For the text-containing cell, return its midpoint in [x, y] coordinate format. 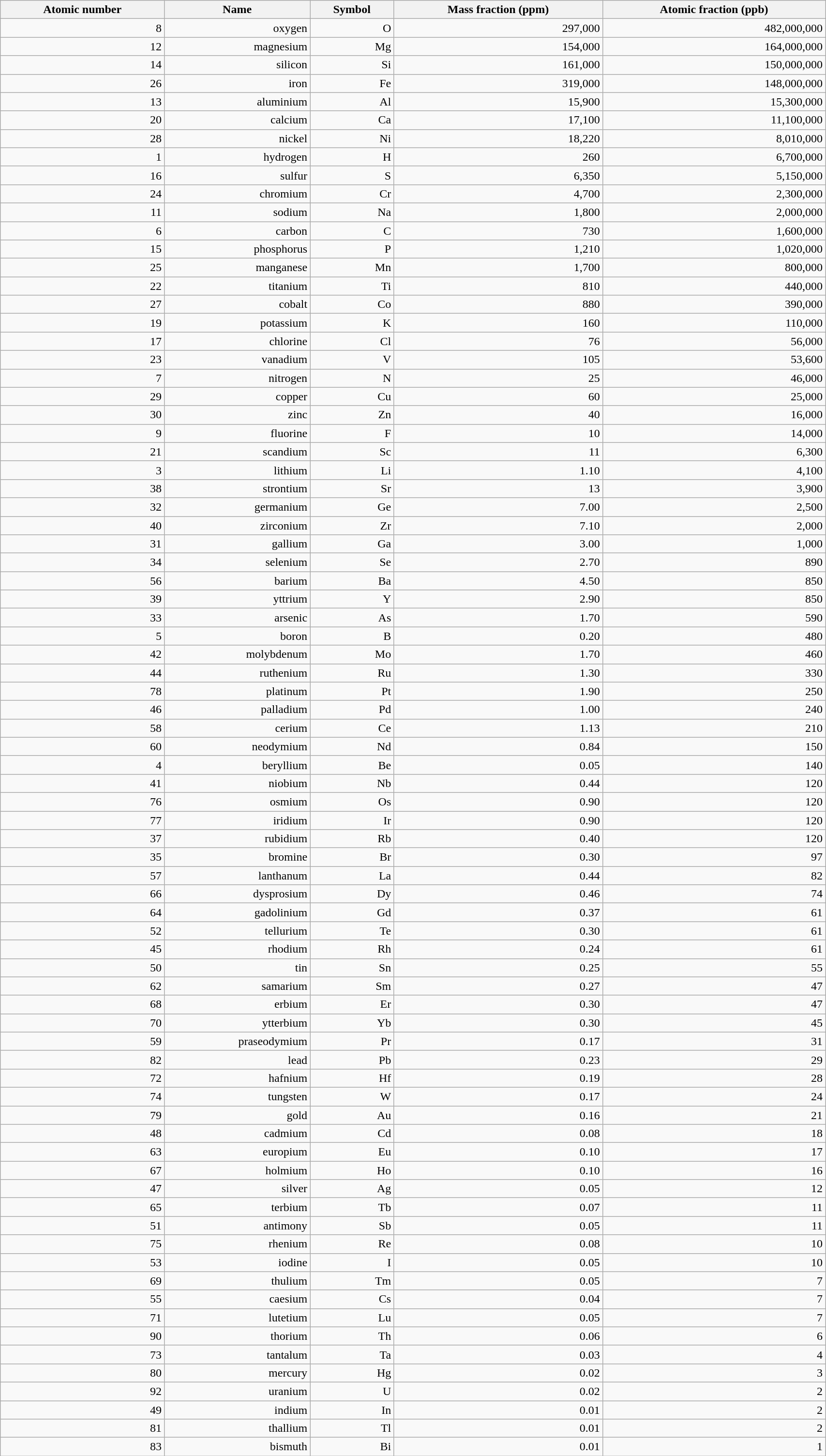
8 [82, 28]
molybdenum [237, 654]
Symbol [352, 10]
1,210 [498, 249]
105 [498, 360]
Al [352, 102]
0.40 [498, 839]
1,700 [498, 268]
297,000 [498, 28]
15 [82, 249]
260 [498, 157]
7.00 [498, 507]
20 [82, 120]
154,000 [498, 46]
Y [352, 599]
48 [82, 1134]
Cr [352, 194]
140 [714, 765]
holmium [237, 1170]
59 [82, 1041]
0.20 [498, 636]
Au [352, 1115]
Er [352, 1004]
65 [82, 1207]
72 [82, 1078]
15,300,000 [714, 102]
0.07 [498, 1207]
copper [237, 396]
92 [82, 1391]
tin [237, 968]
Cu [352, 396]
Mg [352, 46]
26 [82, 83]
arsenic [237, 618]
6,350 [498, 175]
1.10 [498, 470]
Pd [352, 710]
590 [714, 618]
cadmium [237, 1134]
Ce [352, 728]
niobium [237, 783]
11,100,000 [714, 120]
0.25 [498, 968]
Dy [352, 894]
Se [352, 562]
P [352, 249]
7.10 [498, 525]
41 [82, 783]
27 [82, 304]
Pt [352, 691]
81 [82, 1428]
Nd [352, 746]
160 [498, 323]
lutetium [237, 1318]
77 [82, 820]
Sr [352, 488]
rhenium [237, 1244]
Atomic number [82, 10]
0.06 [498, 1336]
hafnium [237, 1078]
78 [82, 691]
32 [82, 507]
1.00 [498, 710]
Fe [352, 83]
37 [82, 839]
Br [352, 857]
4.50 [498, 581]
boron [237, 636]
praseodymium [237, 1041]
42 [82, 654]
K [352, 323]
1,800 [498, 212]
800,000 [714, 268]
33 [82, 618]
Mn [352, 268]
240 [714, 710]
chlorine [237, 341]
8,010,000 [714, 138]
35 [82, 857]
indium [237, 1410]
1.30 [498, 673]
hydrogen [237, 157]
Mo [352, 654]
caesium [237, 1299]
0.37 [498, 912]
La [352, 876]
Ga [352, 544]
Hf [352, 1078]
vanadium [237, 360]
67 [82, 1170]
palladium [237, 710]
0.16 [498, 1115]
Si [352, 65]
161,000 [498, 65]
53,600 [714, 360]
810 [498, 286]
barium [237, 581]
Te [352, 931]
F [352, 433]
iron [237, 83]
erbium [237, 1004]
rhodium [237, 949]
18 [714, 1134]
Sn [352, 968]
0.19 [498, 1078]
68 [82, 1004]
Sc [352, 452]
57 [82, 876]
3,900 [714, 488]
148,000,000 [714, 83]
46,000 [714, 378]
0.04 [498, 1299]
80 [82, 1373]
carbon [237, 231]
18,220 [498, 138]
164,000,000 [714, 46]
lanthanum [237, 876]
osmium [237, 802]
1,000 [714, 544]
V [352, 360]
O [352, 28]
390,000 [714, 304]
23 [82, 360]
0.03 [498, 1354]
319,000 [498, 83]
210 [714, 728]
iridium [237, 820]
samarium [237, 986]
6,700,000 [714, 157]
73 [82, 1354]
482,000,000 [714, 28]
0.27 [498, 986]
6,300 [714, 452]
oxygen [237, 28]
Atomic fraction (ppb) [714, 10]
34 [82, 562]
thallium [237, 1428]
44 [82, 673]
nickel [237, 138]
Os [352, 802]
5,150,000 [714, 175]
62 [82, 986]
50 [82, 968]
dysprosium [237, 894]
ytterbium [237, 1023]
38 [82, 488]
Be [352, 765]
Pr [352, 1041]
480 [714, 636]
gadolinium [237, 912]
magnesium [237, 46]
cerium [237, 728]
Rh [352, 949]
2,500 [714, 507]
Ho [352, 1170]
0.46 [498, 894]
terbium [237, 1207]
Name [237, 10]
Cs [352, 1299]
250 [714, 691]
aluminium [237, 102]
Li [352, 470]
1.13 [498, 728]
16,000 [714, 415]
S [352, 175]
Pb [352, 1060]
Gd [352, 912]
460 [714, 654]
71 [82, 1318]
Mass fraction (ppm) [498, 10]
W [352, 1096]
U [352, 1391]
iodine [237, 1262]
3.00 [498, 544]
Bi [352, 1447]
sodium [237, 212]
19 [82, 323]
europium [237, 1152]
9 [82, 433]
zirconium [237, 525]
56 [82, 581]
sulfur [237, 175]
17,100 [498, 120]
Ta [352, 1354]
titanium [237, 286]
Tl [352, 1428]
14 [82, 65]
Th [352, 1336]
Ca [352, 120]
5 [82, 636]
phosphorus [237, 249]
83 [82, 1447]
beryllium [237, 765]
25,000 [714, 396]
150,000,000 [714, 65]
Ge [352, 507]
Ba [352, 581]
880 [498, 304]
cobalt [237, 304]
potassium [237, 323]
730 [498, 231]
Cl [352, 341]
Lu [352, 1318]
germanium [237, 507]
bismuth [237, 1447]
Co [352, 304]
1.90 [498, 691]
tellurium [237, 931]
51 [82, 1226]
platinum [237, 691]
Sb [352, 1226]
C [352, 231]
silver [237, 1189]
strontium [237, 488]
ruthenium [237, 673]
66 [82, 894]
1,600,000 [714, 231]
B [352, 636]
Zr [352, 525]
2,000,000 [714, 212]
nitrogen [237, 378]
gold [237, 1115]
bromine [237, 857]
46 [82, 710]
mercury [237, 1373]
H [352, 157]
2,000 [714, 525]
52 [82, 931]
Tm [352, 1281]
zinc [237, 415]
Nb [352, 783]
1,020,000 [714, 249]
tungsten [237, 1096]
I [352, 1262]
890 [714, 562]
As [352, 618]
58 [82, 728]
Hg [352, 1373]
tantalum [237, 1354]
30 [82, 415]
56,000 [714, 341]
150 [714, 746]
0.84 [498, 746]
Cd [352, 1134]
yttrium [237, 599]
silicon [237, 65]
39 [82, 599]
fluorine [237, 433]
69 [82, 1281]
75 [82, 1244]
selenium [237, 562]
Sm [352, 986]
Eu [352, 1152]
gallium [237, 544]
70 [82, 1023]
97 [714, 857]
manganese [237, 268]
2,300,000 [714, 194]
calcium [237, 120]
4,100 [714, 470]
Yb [352, 1023]
N [352, 378]
0.24 [498, 949]
Na [352, 212]
thulium [237, 1281]
330 [714, 673]
90 [82, 1336]
Ti [352, 286]
15,900 [498, 102]
chromium [237, 194]
49 [82, 1410]
Zn [352, 415]
Ir [352, 820]
lithium [237, 470]
lead [237, 1060]
uranium [237, 1391]
thorium [237, 1336]
22 [82, 286]
63 [82, 1152]
Rb [352, 839]
neodymium [237, 746]
Ru [352, 673]
Ni [352, 138]
Re [352, 1244]
53 [82, 1262]
scandium [237, 452]
2.70 [498, 562]
79 [82, 1115]
2.90 [498, 599]
rubidium [237, 839]
440,000 [714, 286]
Ag [352, 1189]
0.23 [498, 1060]
110,000 [714, 323]
In [352, 1410]
antimony [237, 1226]
4,700 [498, 194]
64 [82, 912]
14,000 [714, 433]
Tb [352, 1207]
